Determine the (X, Y) coordinate at the center of the cell enclosing the given text.  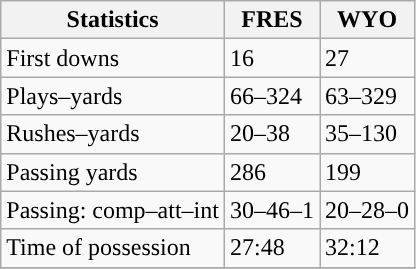
Passing yards (113, 172)
20–28–0 (368, 210)
27 (368, 58)
First downs (113, 58)
Time of possession (113, 248)
66–324 (272, 96)
WYO (368, 20)
FRES (272, 20)
Statistics (113, 20)
Rushes–yards (113, 134)
16 (272, 58)
20–38 (272, 134)
27:48 (272, 248)
63–329 (368, 96)
32:12 (368, 248)
286 (272, 172)
30–46–1 (272, 210)
Passing: comp–att–int (113, 210)
35–130 (368, 134)
199 (368, 172)
Plays–yards (113, 96)
